For the text-containing cell, return its midpoint in (X, Y) coordinate format. 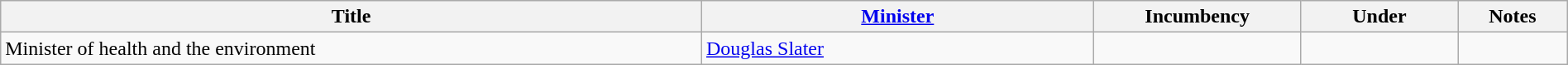
Incumbency (1198, 17)
Minister (898, 17)
Notes (1513, 17)
Douglas Slater (898, 48)
Minister of health and the environment (351, 48)
Title (351, 17)
Under (1379, 17)
